Locate the cell with the specified text and output its [x, y] center coordinate. 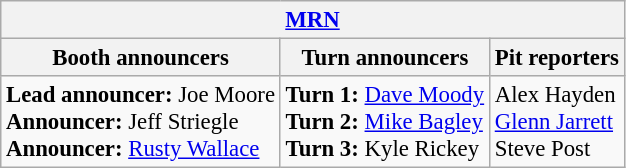
MRN [312, 20]
Booth announcers [141, 58]
Turn 1: Dave MoodyTurn 2: Mike BagleyTurn 3: Kyle Rickey [384, 122]
Turn announcers [384, 58]
Alex HaydenGlenn JarrettSteve Post [556, 122]
Pit reporters [556, 58]
Lead announcer: Joe MooreAnnouncer: Jeff StriegleAnnouncer: Rusty Wallace [141, 122]
